From the cell containing the given text, extract its center point as [x, y] coordinate. 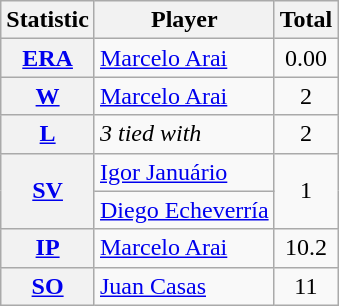
10.2 [306, 248]
Total [306, 20]
W [48, 96]
11 [306, 286]
1 [306, 191]
Diego Echeverría [184, 210]
Igor Januário [184, 172]
ERA [48, 58]
L [48, 134]
SO [48, 286]
3 tied with [184, 134]
Juan Casas [184, 286]
Statistic [48, 20]
0.00 [306, 58]
SV [48, 191]
Player [184, 20]
IP [48, 248]
